Pinpoint the cell where the given text exists, returning its [X, Y] midpoint coordinate. 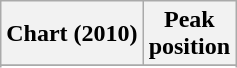
Chart (2010) [72, 34]
Peakposition [189, 34]
